Locate the cell with the specified text and output its [x, y] center coordinate. 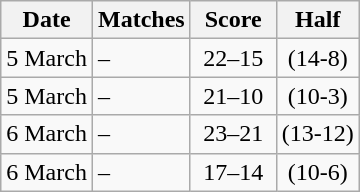
(10-3) [318, 96]
21–10 [233, 96]
23–21 [233, 134]
Half [318, 20]
(13-12) [318, 134]
22–15 [233, 58]
17–14 [233, 172]
Date [47, 20]
Score [233, 20]
(10-6) [318, 172]
(14-8) [318, 58]
Matches [141, 20]
